Capture the cell that displays the provided text and extract its (x, y) central coordinate. 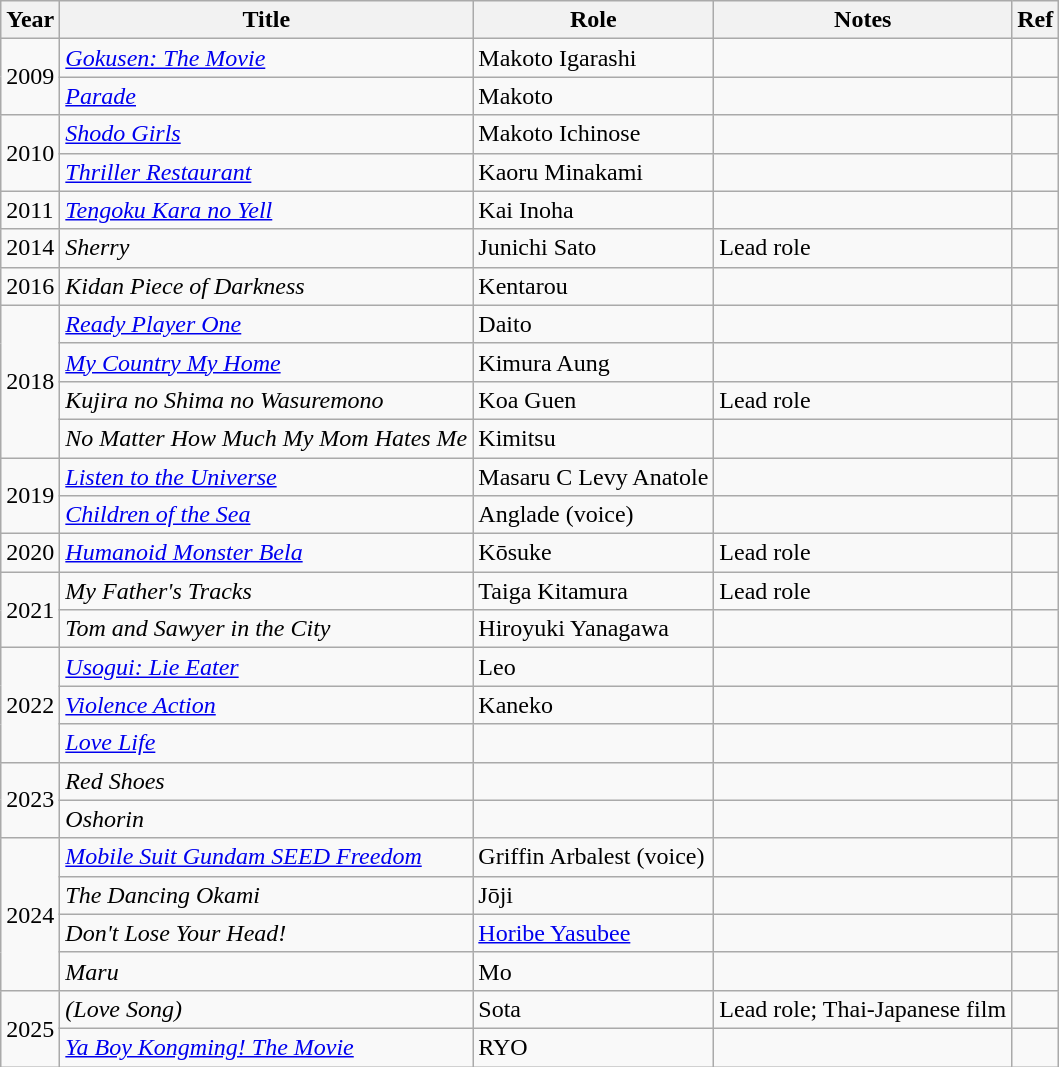
Kaoru Minakami (594, 172)
2019 (30, 496)
Humanoid Monster Bela (266, 553)
Role (594, 20)
Kujira no Shima no Wasuremono (266, 400)
Kidan Piece of Darkness (266, 286)
Tengoku Kara no Yell (266, 210)
Taiga Kitamura (594, 591)
Ready Player One (266, 324)
2014 (30, 248)
Masaru C Levy Anatole (594, 477)
Year (30, 20)
Leo (594, 667)
My Father's Tracks (266, 591)
Red Shoes (266, 781)
2011 (30, 210)
2022 (30, 705)
Violence Action (266, 705)
Shodo Girls (266, 134)
2024 (30, 914)
Mobile Suit Gundam SEED Freedom (266, 857)
2009 (30, 77)
Sherry (266, 248)
(Love Song) (266, 1009)
Makoto Igarashi (594, 58)
Kentarou (594, 286)
Maru (266, 971)
Usogui: Lie Eater (266, 667)
Daito (594, 324)
Children of the Sea (266, 515)
2020 (30, 553)
Mo (594, 971)
Horibe Yasubee (594, 933)
Notes (863, 20)
Love Life (266, 743)
2016 (30, 286)
Gokusen: The Movie (266, 58)
2023 (30, 800)
Makoto (594, 96)
The Dancing Okami (266, 895)
Anglade (voice) (594, 515)
My Country My Home (266, 362)
2021 (30, 610)
Kimura Aung (594, 362)
Kaneko (594, 705)
Kōsuke (594, 553)
Listen to the Universe (266, 477)
Title (266, 20)
Ya Boy Kongming! The Movie (266, 1047)
Parade (266, 96)
2010 (30, 153)
Oshorin (266, 819)
Don't Lose Your Head! (266, 933)
Ref (1036, 20)
Lead role; Thai-Japanese film (863, 1009)
Junichi Sato (594, 248)
Sota (594, 1009)
No Matter How Much My Mom Hates Me (266, 438)
RYO (594, 1047)
Griffin Arbalest (voice) (594, 857)
Kimitsu (594, 438)
Koa Guen (594, 400)
Jōji (594, 895)
Tom and Sawyer in the City (266, 629)
2018 (30, 381)
Hiroyuki Yanagawa (594, 629)
Kai Inoha (594, 210)
Makoto Ichinose (594, 134)
2025 (30, 1028)
Thriller Restaurant (266, 172)
